Extract the [x, y] coordinate from the center of the cell holding the provided text.  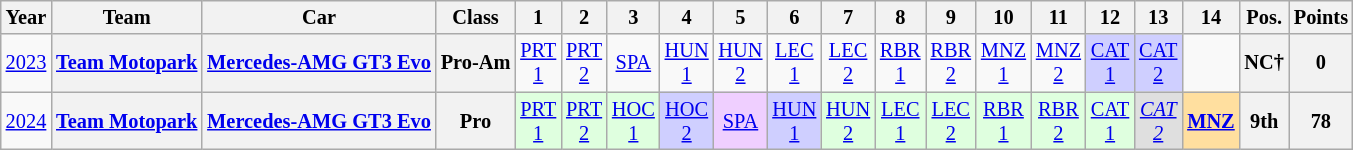
9th [1264, 121]
Pro [476, 121]
8 [900, 17]
Points [1321, 17]
2024 [26, 121]
3 [634, 17]
7 [848, 17]
4 [687, 17]
10 [1004, 17]
MNZ [1210, 121]
0 [1321, 63]
2 [584, 17]
6 [794, 17]
Year [26, 17]
13 [1158, 17]
MNZ1 [1004, 63]
MNZ2 [1058, 63]
12 [1110, 17]
HOC1 [634, 121]
9 [951, 17]
14 [1210, 17]
Team [126, 17]
Car [319, 17]
NC† [1264, 63]
Pos. [1264, 17]
2023 [26, 63]
11 [1058, 17]
Pro-Am [476, 63]
5 [741, 17]
Class [476, 17]
1 [538, 17]
78 [1321, 121]
HOC2 [687, 121]
